Detect which cell encompasses the target text, then output its [x, y] center coordinate. 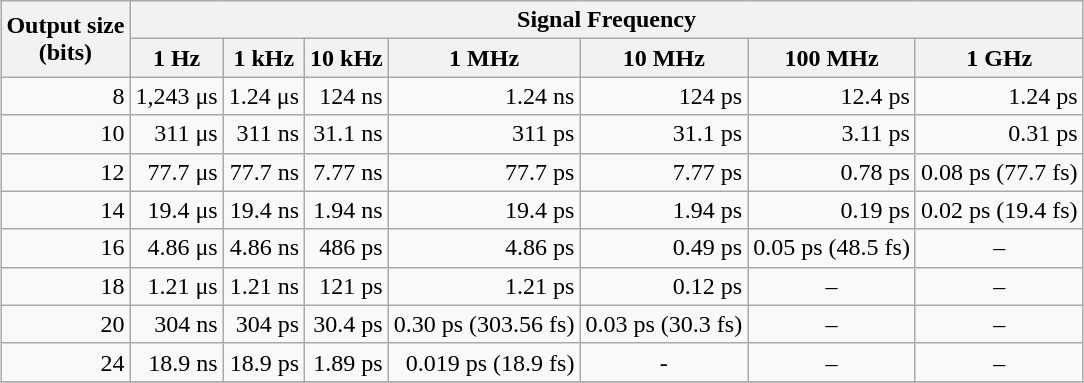
304 ps [264, 324]
1 kHz [264, 58]
124 ns [347, 96]
0.78 ps [832, 172]
0.03 ps (30.3 fs) [664, 324]
0.30 ps (303.56 fs) [484, 324]
4.86 ps [484, 248]
1.89 ps [347, 362]
19.4 μs [176, 210]
19.4 ps [484, 210]
4.86 μs [176, 248]
121 ps [347, 286]
311 ps [484, 134]
1 GHz [999, 58]
1.21 μs [176, 286]
18 [66, 286]
1.94 ps [664, 210]
19.4 ns [264, 210]
304 ns [176, 324]
31.1 ps [664, 134]
0.31 ps [999, 134]
16 [66, 248]
311 ns [264, 134]
30.4 ps [347, 324]
124 ps [664, 96]
0.02 ps (19.4 fs) [999, 210]
77.7 ns [264, 172]
20 [66, 324]
77.7 ps [484, 172]
0.05 ps (48.5 fs) [832, 248]
0.12 ps [664, 286]
0.019 ps (18.9 fs) [484, 362]
311 μs [176, 134]
12.4 ps [832, 96]
1.21 ns [264, 286]
18.9 ns [176, 362]
1 Hz [176, 58]
10 [66, 134]
10 kHz [347, 58]
12 [66, 172]
1.24 μs [264, 96]
77.7 μs [176, 172]
3.11 ps [832, 134]
486 ps [347, 248]
7.77 ns [347, 172]
0.49 ps [664, 248]
7.77 ps [664, 172]
1 MHz [484, 58]
Signal Frequency [606, 20]
1,243 μs [176, 96]
4.86 ns [264, 248]
14 [66, 210]
0.19 ps [832, 210]
0.08 ps (77.7 fs) [999, 172]
8 [66, 96]
10 MHz [664, 58]
1.21 ps [484, 286]
18.9 ps [264, 362]
24 [66, 362]
100 MHz [832, 58]
31.1 ns [347, 134]
- [664, 362]
1.24 ns [484, 96]
1.24 ps [999, 96]
Output size (bits) [66, 39]
1.94 ns [347, 210]
